Pinpoint the cell where the given text exists, returning its (x, y) midpoint coordinate. 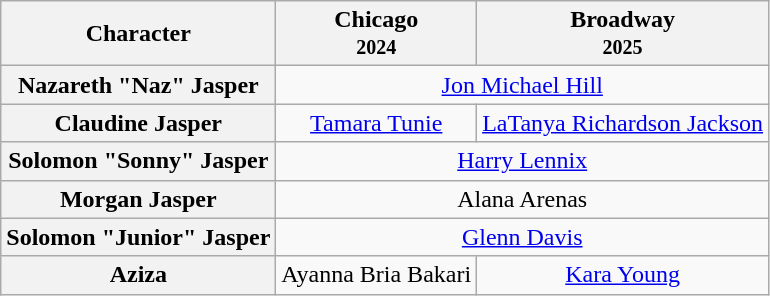
Ayanna Bria Bakari (376, 275)
Aziza (138, 275)
Solomon "Junior" Jasper (138, 237)
LaTanya Richardson Jackson (623, 123)
Tamara Tunie (376, 123)
Broadway2025 (623, 34)
Kara Young (623, 275)
Chicago2024 (376, 34)
Glenn Davis (522, 237)
Character (138, 34)
Morgan Jasper (138, 199)
Harry Lennix (522, 161)
Solomon "Sonny" Jasper (138, 161)
Alana Arenas (522, 199)
Nazareth "Naz" Jasper (138, 85)
Jon Michael Hill (522, 85)
Claudine Jasper (138, 123)
